Capture the cell that displays the provided text and extract its [x, y] central coordinate. 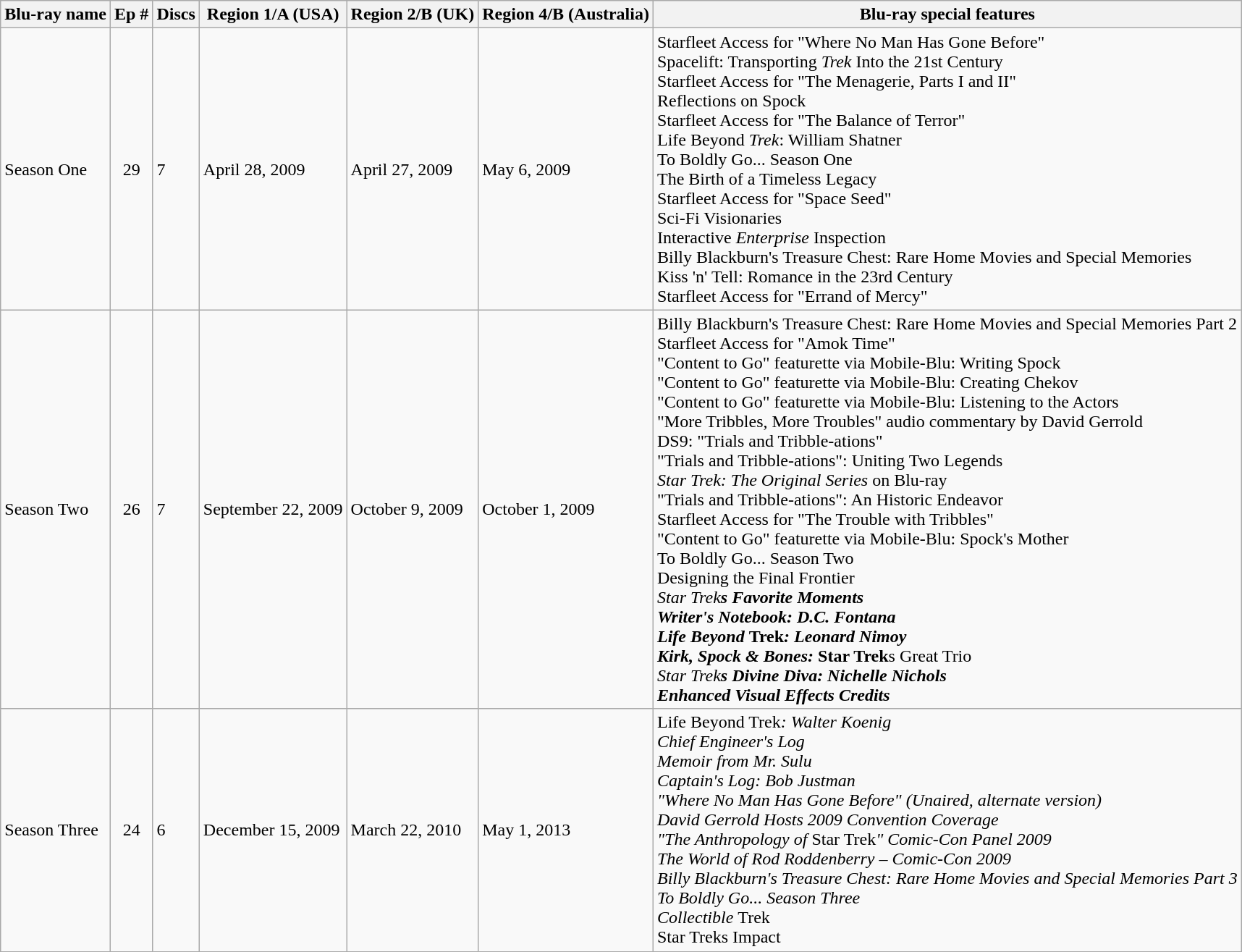
May 1, 2013 [566, 830]
Region 1/A (USA) [273, 14]
March 22, 2010 [413, 830]
26 [131, 510]
Season Two [56, 510]
Blu-ray special features [947, 14]
29 [131, 169]
May 6, 2009 [566, 169]
October 1, 2009 [566, 510]
September 22, 2009 [273, 510]
6 [176, 830]
Discs [176, 14]
Season Three [56, 830]
24 [131, 830]
Region 2/B (UK) [413, 14]
Season One [56, 169]
Blu-ray name [56, 14]
October 9, 2009 [413, 510]
Region 4/B (Australia) [566, 14]
April 27, 2009 [413, 169]
April 28, 2009 [273, 169]
Ep # [131, 14]
December 15, 2009 [273, 830]
